From the cell containing the given text, extract its center point as [x, y] coordinate. 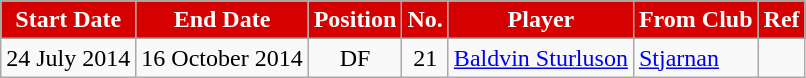
16 October 2014 [222, 58]
21 [425, 58]
End Date [222, 20]
Player [540, 20]
Ref [782, 20]
No. [425, 20]
24 July 2014 [68, 58]
Stjarnan [696, 58]
Baldvin Sturluson [540, 58]
From Club [696, 20]
Start Date [68, 20]
DF [355, 58]
Position [355, 20]
